Return [x, y] of the center of cell containing provided text 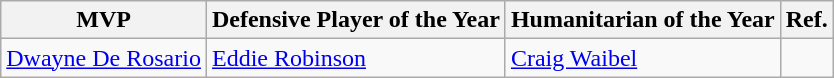
Ref. [806, 20]
Craig Waibel [642, 58]
Humanitarian of the Year [642, 20]
MVP [104, 20]
Dwayne De Rosario [104, 58]
Defensive Player of the Year [356, 20]
Eddie Robinson [356, 58]
